Search for the cell housing the specified text and yield its (x, y) center coordinate. 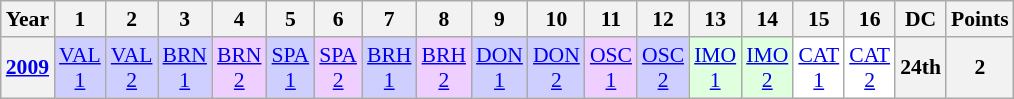
10 (556, 19)
IMO2 (767, 68)
IMO1 (715, 68)
8 (444, 19)
OSC1 (611, 68)
Year (28, 19)
VAL1 (80, 68)
3 (186, 19)
DC (920, 19)
SPA1 (291, 68)
Points (980, 19)
SPA2 (338, 68)
24th (920, 68)
6 (338, 19)
VAL2 (132, 68)
5 (291, 19)
CAT2 (870, 68)
16 (870, 19)
9 (500, 19)
DON1 (500, 68)
1 (80, 19)
15 (818, 19)
13 (715, 19)
12 (663, 19)
2009 (28, 68)
CAT1 (818, 68)
14 (767, 19)
7 (390, 19)
BRH2 (444, 68)
11 (611, 19)
BRN1 (186, 68)
4 (240, 19)
OSC2 (663, 68)
BRH1 (390, 68)
BRN2 (240, 68)
DON2 (556, 68)
